Return [x, y] of the center of cell containing provided text 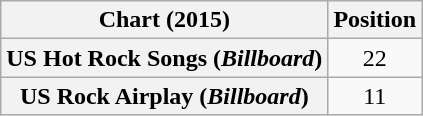
US Rock Airplay (Billboard) [164, 96]
Position [375, 20]
Chart (2015) [164, 20]
US Hot Rock Songs (Billboard) [164, 58]
22 [375, 58]
11 [375, 96]
